Detect which cell encompasses the target text, then output its [X, Y] center coordinate. 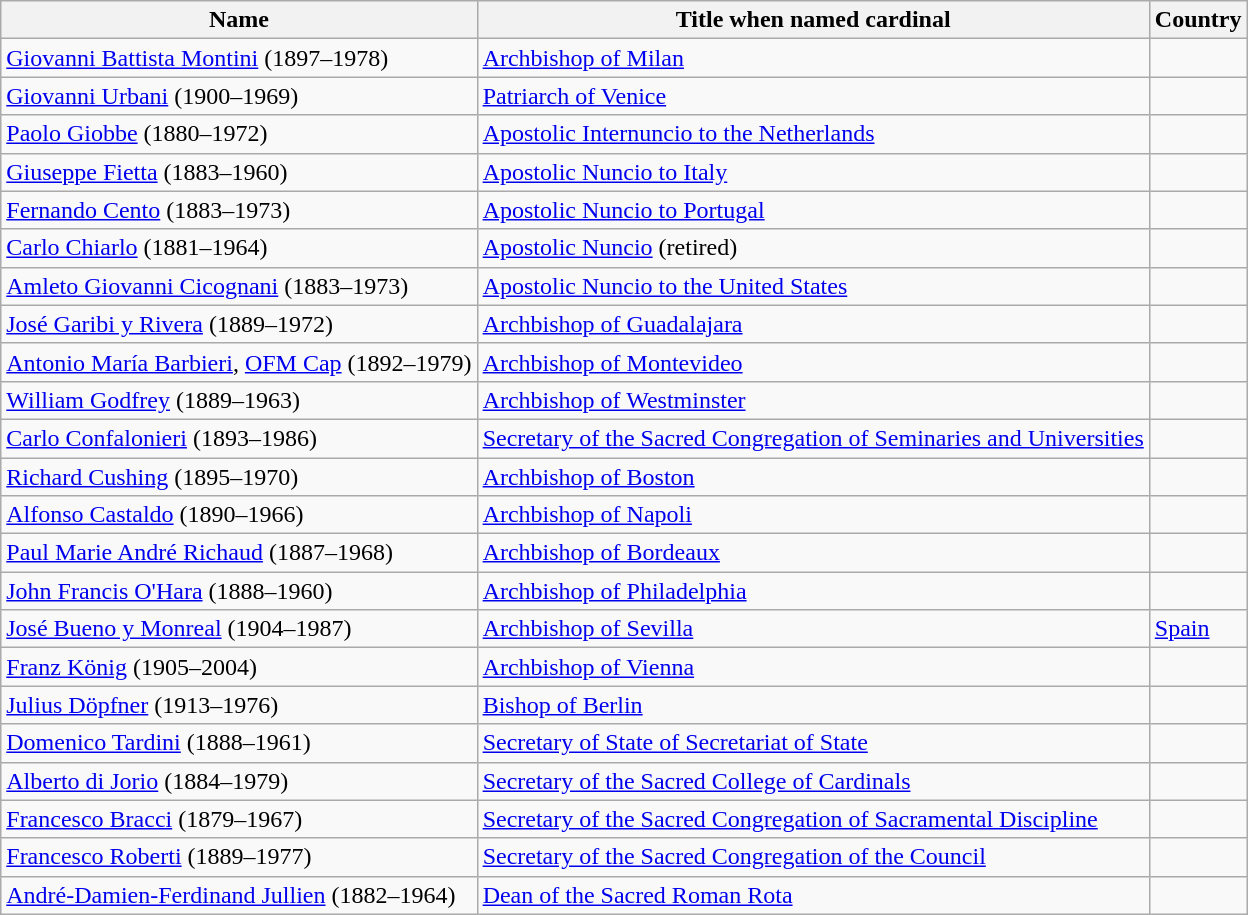
Francesco Bracci (1879–1967) [239, 819]
Dean of the Sacred Roman Rota [813, 895]
Title when named cardinal [813, 20]
Secretary of the Sacred Congregation of the Council [813, 857]
Carlo Chiarlo (1881–1964) [239, 248]
William Godfrey (1889–1963) [239, 400]
Apostolic Nuncio to Italy [813, 172]
Richard Cushing (1895–1970) [239, 477]
Giovanni Urbani (1900–1969) [239, 96]
Archbishop of Montevideo [813, 362]
Alberto di Jorio (1884–1979) [239, 781]
Patriarch of Venice [813, 96]
Secretary of the Sacred College of Cardinals [813, 781]
Archbishop of Milan [813, 58]
Apostolic Nuncio (retired) [813, 248]
José Bueno y Monreal (1904–1987) [239, 629]
Domenico Tardini (1888–1961) [239, 743]
Archbishop of Napoli [813, 515]
Archbishop of Boston [813, 477]
Archbishop of Westminster [813, 400]
Carlo Confalonieri (1893–1986) [239, 438]
Bishop of Berlin [813, 705]
Archbishop of Philadelphia [813, 591]
Fernando Cento (1883–1973) [239, 210]
Francesco Roberti (1889–1977) [239, 857]
Secretary of State of Secretariat of State [813, 743]
Archbishop of Guadalajara [813, 324]
Paolo Giobbe (1880–1972) [239, 134]
Apostolic Nuncio to the United States [813, 286]
Secretary of the Sacred Congregation of Sacramental Discipline [813, 819]
Amleto Giovanni Cicognani (1883–1973) [239, 286]
Antonio María Barbieri, OFM Cap (1892–1979) [239, 362]
José Garibi y Rivera (1889–1972) [239, 324]
Giuseppe Fietta (1883–1960) [239, 172]
Giovanni Battista Montini (1897–1978) [239, 58]
Spain [1198, 629]
Country [1198, 20]
Archbishop of Vienna [813, 667]
Archbishop of Bordeaux [813, 553]
André-Damien-Ferdinand Jullien (1882–1964) [239, 895]
John Francis O'Hara (1888–1960) [239, 591]
Apostolic Nuncio to Portugal [813, 210]
Julius Döpfner (1913–1976) [239, 705]
Secretary of the Sacred Congregation of Seminaries and Universities [813, 438]
Apostolic Internuncio to the Netherlands [813, 134]
Name [239, 20]
Paul Marie André Richaud (1887–1968) [239, 553]
Archbishop of Sevilla [813, 629]
Franz König (1905–2004) [239, 667]
Alfonso Castaldo (1890–1966) [239, 515]
